Return [x, y] of the center of cell containing provided text 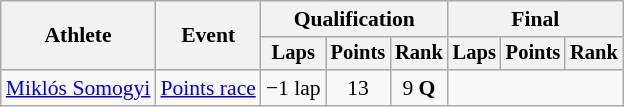
Athlete [78, 36]
Event [208, 36]
Miklós Somogyi [78, 88]
13 [358, 88]
−1 lap [294, 88]
Points race [208, 88]
9 Q [419, 88]
Qualification [354, 19]
Final [536, 19]
